Determine the [x, y] coordinate at the center of the cell enclosing the given text.  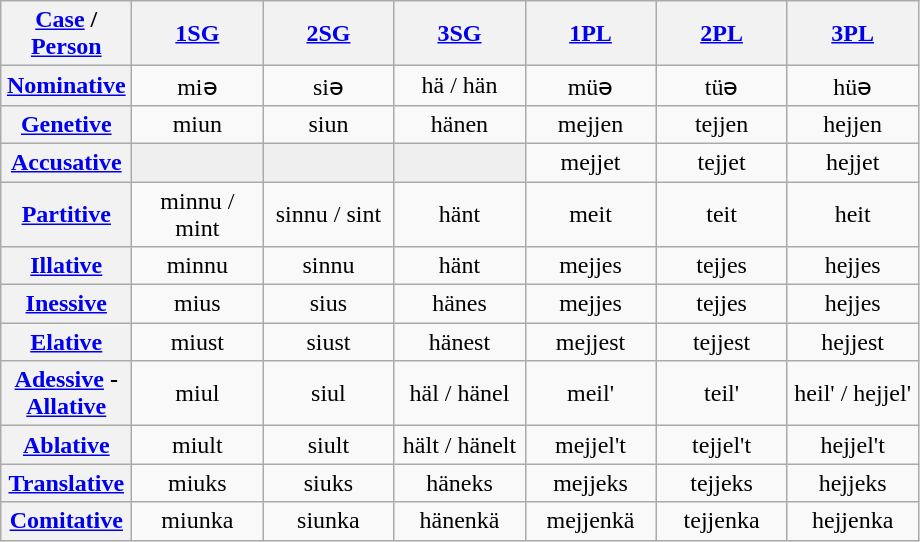
Ablative [66, 445]
hejjet [852, 162]
siult [328, 445]
Nominative [66, 86]
hänen [460, 124]
siə [328, 86]
Accusative [66, 162]
tejjen [722, 124]
mejjeks [590, 483]
tejjet [722, 162]
siunka [328, 521]
Elative [66, 342]
2PL [722, 34]
Comitative [66, 521]
Case / Person [66, 34]
häl / hänel [460, 394]
mejjel't [590, 445]
meil' [590, 394]
3PL [852, 34]
Illative [66, 266]
1SG [198, 34]
tejjest [722, 342]
miust [198, 342]
hänenkä [460, 521]
Translative [66, 483]
siuks [328, 483]
3SG [460, 34]
hä / hän [460, 86]
mejjen [590, 124]
miə [198, 86]
mejjenkä [590, 521]
mejjest [590, 342]
tüə [722, 86]
tejjel't [722, 445]
Inessive [66, 304]
Genetive [66, 124]
miult [198, 445]
2SG [328, 34]
hänes [460, 304]
mejjet [590, 162]
1PL [590, 34]
hält / hänelt [460, 445]
siun [328, 124]
miul [198, 394]
mius [198, 304]
Partitive [66, 214]
miuks [198, 483]
miun [198, 124]
hejjen [852, 124]
teil' [722, 394]
sinnu / sint [328, 214]
siust [328, 342]
miunka [198, 521]
hejjel't [852, 445]
tejjenka [722, 521]
minnu / mint [198, 214]
häneks [460, 483]
sinnu [328, 266]
hejjest [852, 342]
hänest [460, 342]
sius [328, 304]
tejjeks [722, 483]
minnu [198, 266]
müə [590, 86]
siul [328, 394]
heit [852, 214]
heil' / hejjel' [852, 394]
hejjenka [852, 521]
hejjeks [852, 483]
teit [722, 214]
meit [590, 214]
hüə [852, 86]
Adessive - Allative [66, 394]
